Detect which cell encompasses the target text, then output its [X, Y] center coordinate. 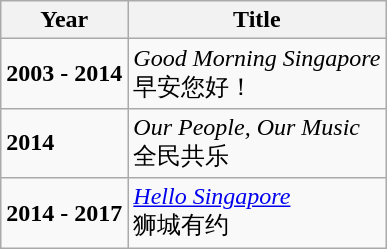
2003 - 2014 [64, 74]
Title [257, 20]
Hello Singapore 狮城有约 [257, 213]
2014 [64, 143]
2014 - 2017 [64, 213]
Our People, Our Music 全民共乐 [257, 143]
Year [64, 20]
Good Morning Singapore 早安您好！ [257, 74]
